Capture the cell that displays the provided text and extract its [x, y] central coordinate. 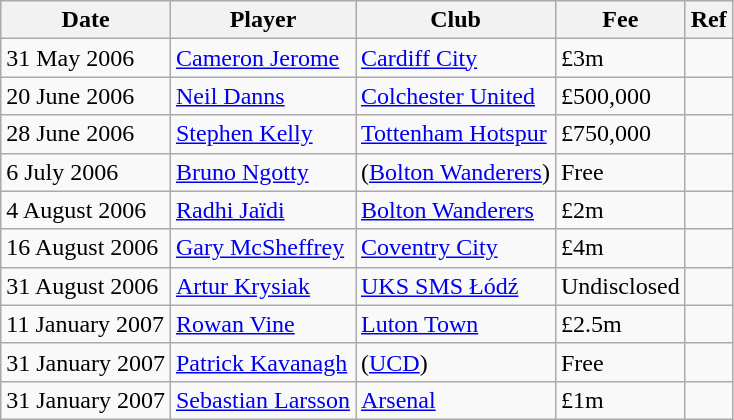
Bolton Wanderers [456, 210]
£2.5m [620, 324]
Coventry City [456, 248]
31 August 2006 [86, 286]
Colchester United [456, 96]
Arsenal [456, 400]
£750,000 [620, 134]
4 August 2006 [86, 210]
Bruno Ngotty [262, 172]
(UCD) [456, 362]
Rowan Vine [262, 324]
Sebastian Larsson [262, 400]
Tottenham Hotspur [456, 134]
Date [86, 20]
Artur Krysiak [262, 286]
Luton Town [456, 324]
UKS SMS Łódź [456, 286]
Radhi Jaïdi [262, 210]
£4m [620, 248]
(Bolton Wanderers) [456, 172]
Neil Danns [262, 96]
Gary McSheffrey [262, 248]
Patrick Kavanagh [262, 362]
11 January 2007 [86, 324]
Player [262, 20]
Cameron Jerome [262, 58]
£1m [620, 400]
20 June 2006 [86, 96]
Ref [708, 20]
Fee [620, 20]
31 May 2006 [86, 58]
£500,000 [620, 96]
£3m [620, 58]
£2m [620, 210]
16 August 2006 [86, 248]
28 June 2006 [86, 134]
Undisclosed [620, 286]
6 July 2006 [86, 172]
Stephen Kelly [262, 134]
Cardiff City [456, 58]
Club [456, 20]
